Pinpoint the cell where the given text exists, returning its [X, Y] midpoint coordinate. 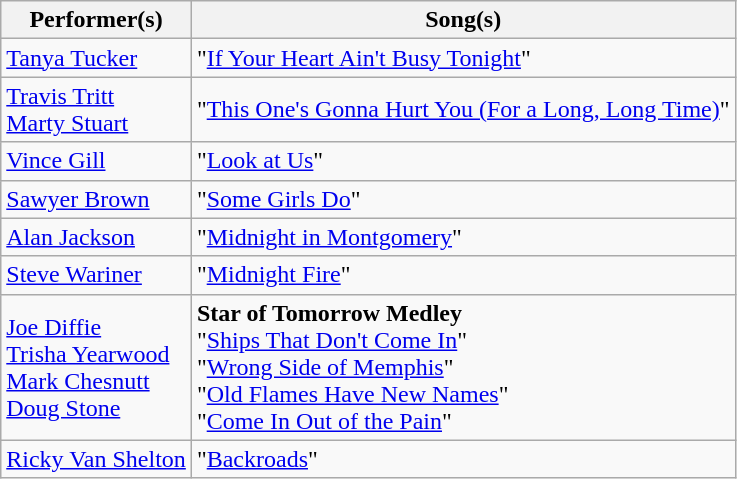
Steve Wariner [96, 275]
"If Your Heart Ain't Busy Tonight" [463, 58]
Travis TrittMarty Stuart [96, 110]
Joe DiffieTrisha YearwoodMark ChesnuttDoug Stone [96, 367]
"Midnight Fire" [463, 275]
Alan Jackson [96, 237]
Star of Tomorrow Medley"Ships That Don't Come In""Wrong Side of Memphis""Old Flames Have New Names""Come In Out of the Pain" [463, 367]
Song(s) [463, 20]
Ricky Van Shelton [96, 459]
Performer(s) [96, 20]
"Midnight in Montgomery" [463, 237]
"This One's Gonna Hurt You (For a Long, Long Time)" [463, 110]
Tanya Tucker [96, 58]
Sawyer Brown [96, 199]
Vince Gill [96, 161]
"Backroads" [463, 459]
"Look at Us" [463, 161]
"Some Girls Do" [463, 199]
